Output the [x, y] coordinate of the center of the cell containing the given text.  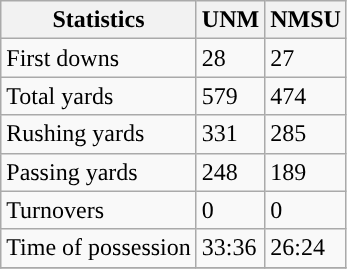
33:36 [230, 248]
248 [230, 172]
Rushing yards [99, 134]
First downs [99, 58]
NMSU [306, 20]
Turnovers [99, 210]
Time of possession [99, 248]
474 [306, 96]
Passing yards [99, 172]
26:24 [306, 248]
285 [306, 134]
28 [230, 58]
Statistics [99, 20]
579 [230, 96]
Total yards [99, 96]
331 [230, 134]
27 [306, 58]
UNM [230, 20]
189 [306, 172]
